Output the (X, Y) coordinate of the center of the cell containing the given text.  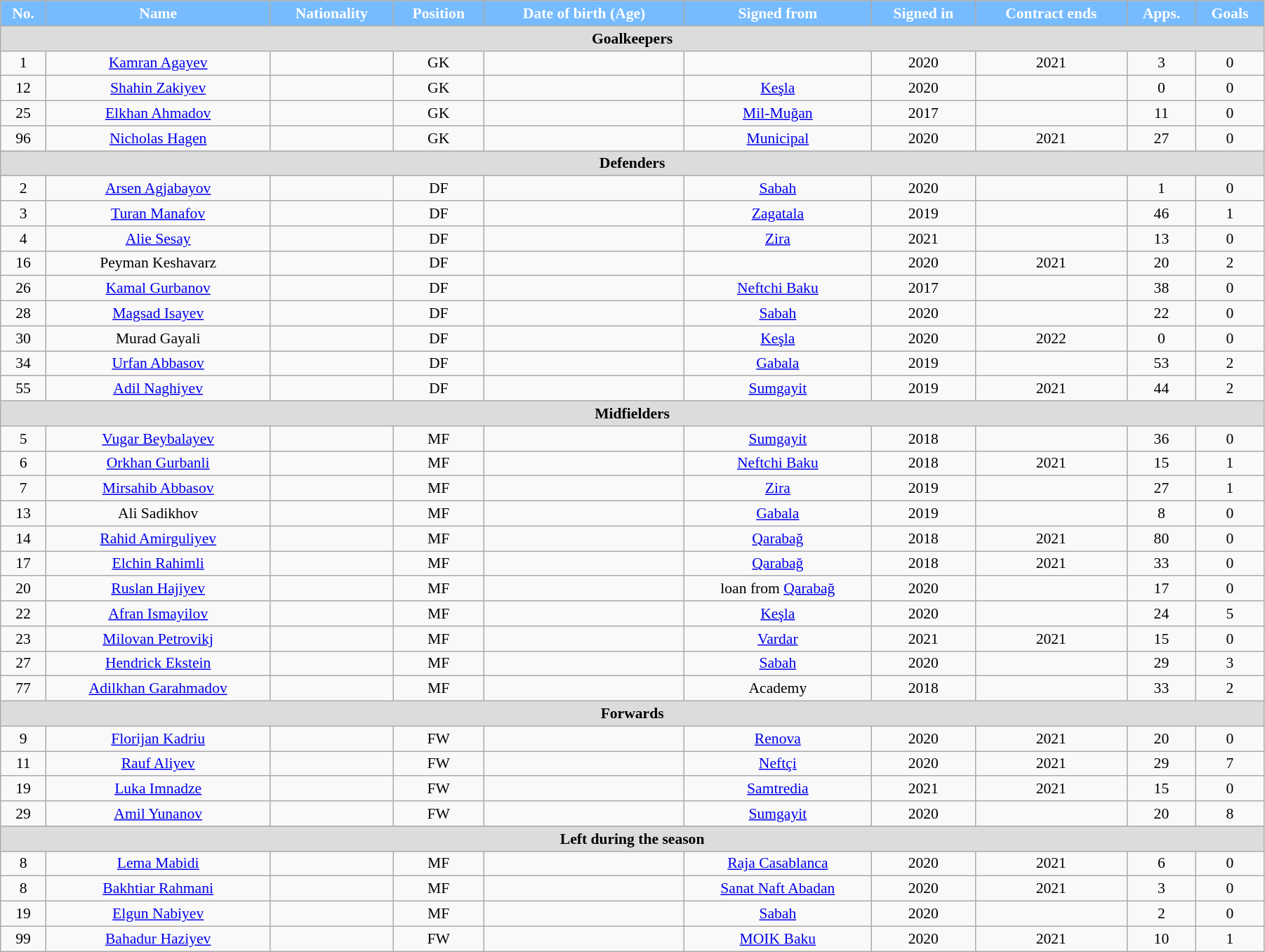
Murad Gayali (158, 338)
Adil Naghiyev (158, 389)
53 (1161, 364)
Kamal Gurbanov (158, 289)
4 (24, 239)
Defenders (632, 164)
96 (24, 138)
Goalkeepers (632, 39)
Hendrick Ekstein (158, 663)
12 (24, 88)
Amil Yunanov (158, 814)
Alie Sesay (158, 239)
Date of birth (Age) (584, 13)
36 (1161, 439)
MOIK Baku (778, 939)
Position (439, 13)
Elchin Rahimli (158, 564)
Arsen Agjabayov (158, 189)
Rauf Aliyev (158, 764)
38 (1161, 289)
30 (24, 338)
Kamran Agayev (158, 63)
Ali Sadikhov (158, 514)
Adilkhan Garahmadov (158, 689)
Midfielders (632, 414)
Signed from (778, 13)
Florijan Kadriu (158, 739)
80 (1161, 538)
Apps. (1161, 13)
28 (24, 314)
Raja Casablanca (778, 864)
Name (158, 13)
Nicholas Hagen (158, 138)
Urfan Abbasov (158, 364)
Elkhan Ahmadov (158, 114)
23 (24, 639)
Shahin Zakiyev (158, 88)
Contract ends (1051, 13)
Afran Ismayilov (158, 614)
9 (24, 739)
Bahadur Haziyev (158, 939)
Turan Manafov (158, 213)
Peyman Keshavarz (158, 263)
Sanat Naft Abadan (778, 889)
Magsad Isayev (158, 314)
Forwards (632, 714)
34 (24, 364)
Orkhan Gurbanli (158, 463)
Mirsahib Abbasov (158, 489)
Vugar Beybalayev (158, 439)
Neftçi (778, 764)
99 (24, 939)
Rahid Amirguliyev (158, 538)
26 (24, 289)
46 (1161, 213)
10 (1161, 939)
Municipal (778, 138)
55 (24, 389)
loan from Qarabağ (778, 589)
No. (24, 13)
Milovan Petrovikj (158, 639)
Signed in (923, 13)
Lema Mabidi (158, 864)
77 (24, 689)
Goals (1230, 13)
Vardar (778, 639)
24 (1161, 614)
Zagatala (778, 213)
Samtredia (778, 789)
14 (24, 538)
Luka Imnadze (158, 789)
Bakhtiar Rahmani (158, 889)
Elgun Nabiyev (158, 914)
Nationality (331, 13)
2022 (1051, 338)
Academy (778, 689)
Mil-Muğan (778, 114)
Renova (778, 739)
44 (1161, 389)
Left during the season (632, 839)
16 (24, 263)
25 (24, 114)
Ruslan Hajiyev (158, 589)
